Detect which cell encompasses the target text, then output its (x, y) center coordinate. 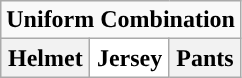
Pants (204, 58)
Helmet (46, 58)
Jersey (130, 58)
Uniform Combination (121, 20)
